For the text-containing cell, return its midpoint in (x, y) coordinate format. 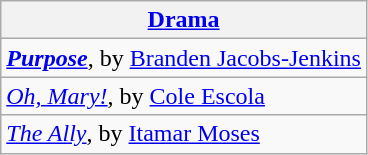
The Ally, by Itamar Moses (184, 134)
Purpose, by Branden Jacobs-Jenkins (184, 58)
Oh, Mary!, by Cole Escola (184, 96)
Drama (184, 20)
